Capture the cell that displays the provided text and extract its (X, Y) central coordinate. 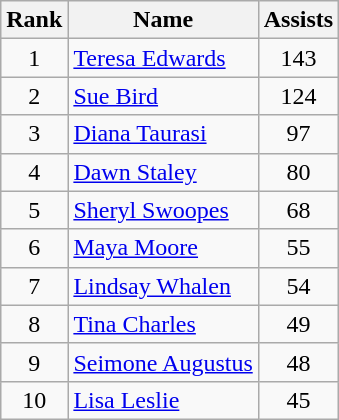
Rank (34, 20)
Diana Taurasi (163, 134)
80 (298, 172)
68 (298, 210)
48 (298, 362)
49 (298, 324)
10 (34, 400)
143 (298, 58)
2 (34, 96)
Name (163, 20)
Teresa Edwards (163, 58)
5 (34, 210)
Lisa Leslie (163, 400)
Assists (298, 20)
1 (34, 58)
8 (34, 324)
9 (34, 362)
97 (298, 134)
4 (34, 172)
Tina Charles (163, 324)
Seimone Augustus (163, 362)
Dawn Staley (163, 172)
6 (34, 248)
54 (298, 286)
55 (298, 248)
Sue Bird (163, 96)
Maya Moore (163, 248)
Sheryl Swoopes (163, 210)
7 (34, 286)
45 (298, 400)
3 (34, 134)
Lindsay Whalen (163, 286)
124 (298, 96)
